Capture the cell that displays the provided text and extract its (x, y) central coordinate. 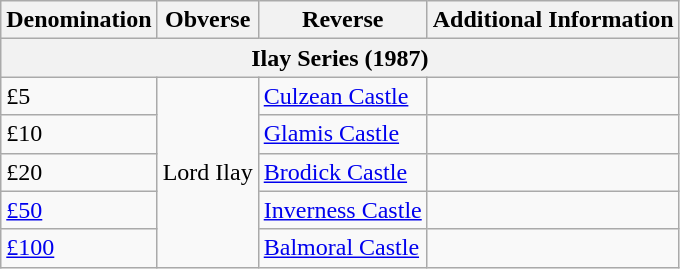
Obverse (208, 20)
Reverse (342, 20)
£100 (79, 248)
Balmoral Castle (342, 248)
Additional Information (553, 20)
Lord Ilay (208, 172)
£5 (79, 96)
£10 (79, 134)
Glamis Castle (342, 134)
£50 (79, 210)
Inverness Castle (342, 210)
Ilay Series (1987) (340, 58)
£20 (79, 172)
Culzean Castle (342, 96)
Denomination (79, 20)
Brodick Castle (342, 172)
